Provide the [X, Y] coordinate of the cell's center where the given text is located.  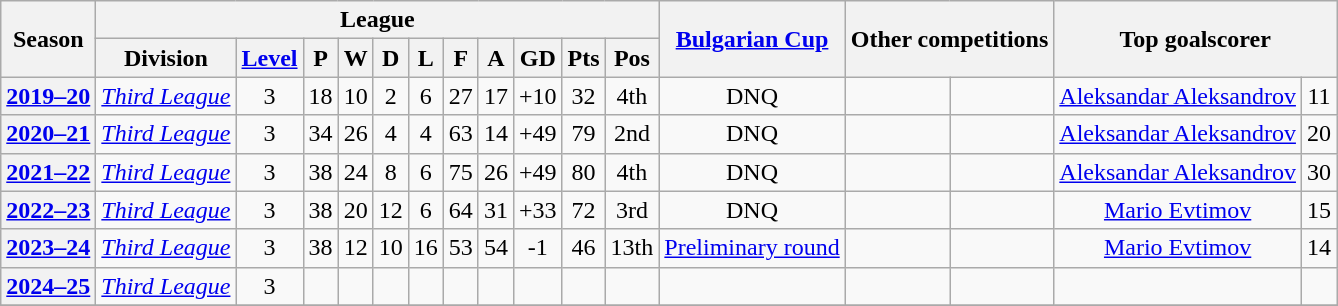
P [320, 58]
17 [496, 96]
GD [538, 58]
Other competitions [950, 39]
3rd [632, 210]
Top goalscorer [1196, 39]
11 [1318, 96]
53 [460, 248]
2021–22 [48, 172]
F [460, 58]
Pts [584, 58]
79 [584, 134]
64 [460, 210]
Bulgarian Cup [752, 39]
34 [320, 134]
54 [496, 248]
+10 [538, 96]
31 [496, 210]
75 [460, 172]
League [378, 20]
30 [1318, 172]
Division [166, 58]
32 [584, 96]
24 [356, 172]
18 [320, 96]
Preliminary round [752, 248]
63 [460, 134]
Pos [632, 58]
+33 [538, 210]
2019–20 [48, 96]
D [390, 58]
80 [584, 172]
A [496, 58]
2022–23 [48, 210]
-1 [538, 248]
Level [270, 58]
15 [1318, 210]
13th [632, 248]
46 [584, 248]
Season [48, 39]
16 [426, 248]
L [426, 58]
2 [390, 96]
72 [584, 210]
8 [390, 172]
2023–24 [48, 248]
2nd [632, 134]
27 [460, 96]
2024–25 [48, 286]
2020–21 [48, 134]
W [356, 58]
